Extract the (X, Y) coordinate from the center of the cell holding the provided text.  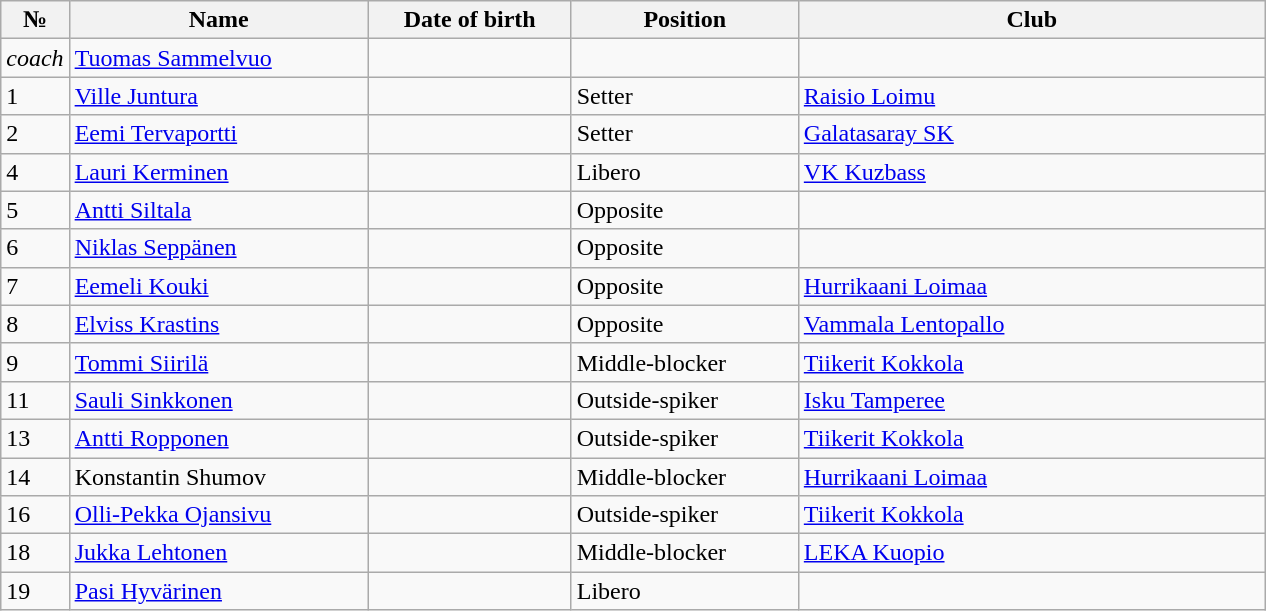
Tuomas Sammelvuo (218, 58)
Antti Siltala (218, 210)
Galatasaray SK (1032, 134)
6 (35, 248)
5 (35, 210)
Name (218, 20)
№ (35, 20)
Elviss Krastins (218, 324)
Konstantin Shumov (218, 477)
VK Kuzbass (1032, 172)
19 (35, 591)
Club (1032, 20)
LEKA Kuopio (1032, 553)
18 (35, 553)
13 (35, 438)
Lauri Kerminen (218, 172)
7 (35, 286)
Isku Tamperee (1032, 400)
Eemi Tervaportti (218, 134)
8 (35, 324)
Olli-Pekka Ojansivu (218, 515)
Jukka Lehtonen (218, 553)
Ville Juntura (218, 96)
Antti Ropponen (218, 438)
coach (35, 58)
9 (35, 362)
Tommi Siirilä (218, 362)
11 (35, 400)
1 (35, 96)
Position (684, 20)
Raisio Loimu (1032, 96)
4 (35, 172)
14 (35, 477)
16 (35, 515)
Eemeli Kouki (218, 286)
Niklas Seppänen (218, 248)
Sauli Sinkkonen (218, 400)
2 (35, 134)
Pasi Hyvärinen (218, 591)
Vammala Lentopallo (1032, 324)
Date of birth (470, 20)
